Output the (x, y) coordinate of the center of the cell containing the given text.  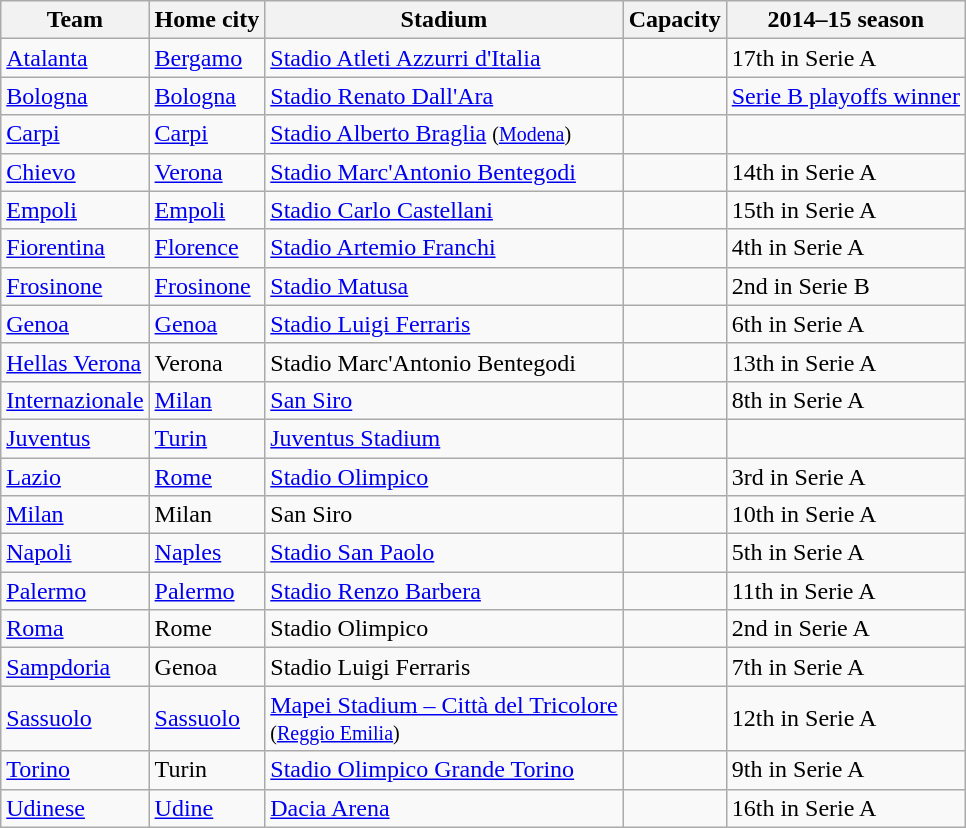
10th in Serie A (846, 515)
14th in Serie A (846, 172)
Dacia Arena (444, 808)
Hellas Verona (75, 362)
2nd in Serie A (846, 629)
Juventus Stadium (444, 438)
Stadio San Paolo (444, 553)
2nd in Serie B (846, 286)
Chievo (75, 172)
Napoli (75, 553)
Naples (207, 553)
7th in Serie A (846, 667)
Lazio (75, 477)
Stadio Olimpico Grande Torino (444, 770)
Stadium (444, 20)
Capacity (674, 20)
Team (75, 20)
6th in Serie A (846, 324)
Roma (75, 629)
Florence (207, 248)
11th in Serie A (846, 591)
Stadio Atleti Azzurri d'Italia (444, 58)
Sampdoria (75, 667)
12th in Serie A (846, 718)
5th in Serie A (846, 553)
Internazionale (75, 400)
17th in Serie A (846, 58)
Juventus (75, 438)
2014–15 season (846, 20)
3rd in Serie A (846, 477)
Udinese (75, 808)
Torino (75, 770)
4th in Serie A (846, 248)
16th in Serie A (846, 808)
Stadio Carlo Castellani (444, 210)
Stadio Renato Dall'Ara (444, 96)
8th in Serie A (846, 400)
15th in Serie A (846, 210)
9th in Serie A (846, 770)
Atalanta (75, 58)
Udine (207, 808)
Serie B playoffs winner (846, 96)
Bergamo (207, 58)
Stadio Alberto Braglia (Modena) (444, 134)
Fiorentina (75, 248)
Stadio Artemio Franchi (444, 248)
Home city (207, 20)
13th in Serie A (846, 362)
Stadio Renzo Barbera (444, 591)
Stadio Matusa (444, 286)
Mapei Stadium – Città del Tricolore(Reggio Emilia) (444, 718)
